Find where the given text appears and provide that cell's center as [x, y] coordinate. 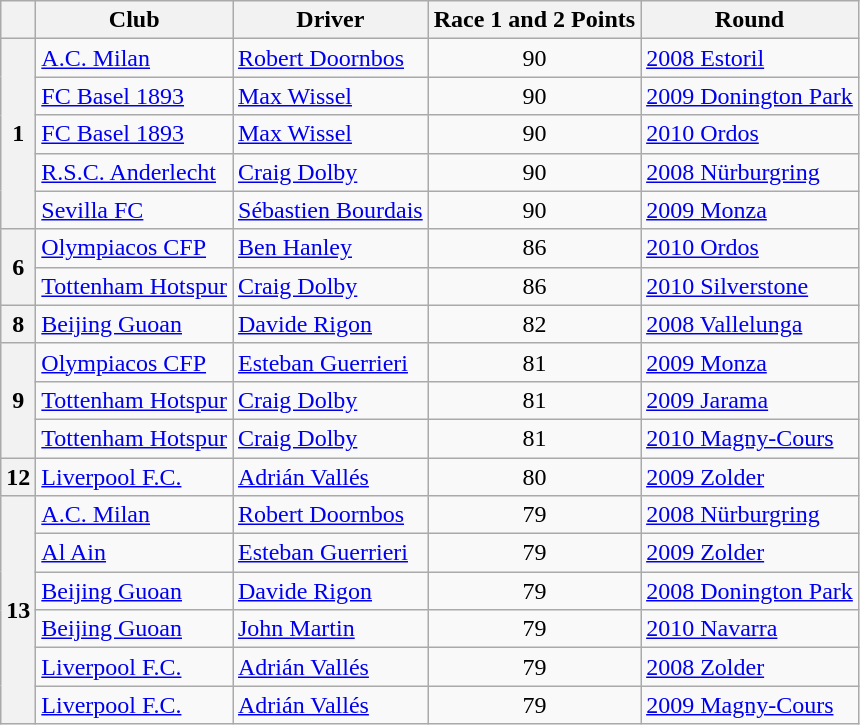
Round [750, 20]
80 [534, 477]
2010 Navarra [750, 629]
2009 Magny-Cours [750, 705]
Driver [330, 20]
2008 Vallelunga [750, 324]
8 [18, 324]
1 [18, 134]
John Martin [330, 629]
82 [534, 324]
Sevilla FC [134, 210]
2008 Estoril [750, 58]
2009 Jarama [750, 400]
2010 Magny-Cours [750, 438]
Sébastien Bourdais [330, 210]
13 [18, 610]
2008 Zolder [750, 667]
R.S.C. Anderlecht [134, 172]
Ben Hanley [330, 248]
2009 Donington Park [750, 96]
Club [134, 20]
2008 Donington Park [750, 591]
Al Ain [134, 553]
Race 1 and 2 Points [534, 20]
9 [18, 400]
6 [18, 267]
12 [18, 477]
2010 Silverstone [750, 286]
